For the text-containing cell, return its midpoint in [X, Y] coordinate format. 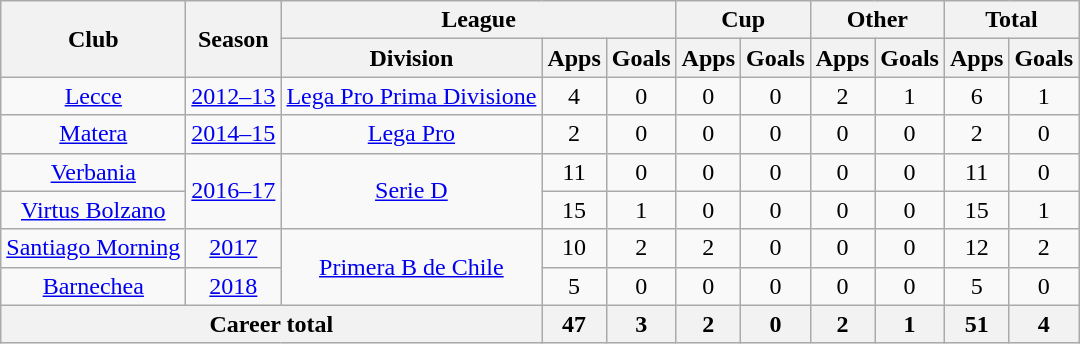
Other [877, 20]
Lega Pro Prima Divisione [412, 96]
Serie D [412, 191]
Career total [272, 324]
2018 [234, 286]
6 [976, 96]
League [478, 20]
Lega Pro [412, 134]
2014–15 [234, 134]
51 [976, 324]
Verbania [94, 172]
3 [641, 324]
Division [412, 58]
Barnechea [94, 286]
12 [976, 248]
2017 [234, 248]
Santiago Morning [94, 248]
Primera B de Chile [412, 267]
2016–17 [234, 191]
Total [1011, 20]
2012–13 [234, 96]
10 [574, 248]
Virtus Bolzano [94, 210]
47 [574, 324]
Season [234, 39]
Matera [94, 134]
Cup [743, 20]
Club [94, 39]
Lecce [94, 96]
